Identify which cell holds the provided text, then report its (X, Y) central coordinate. 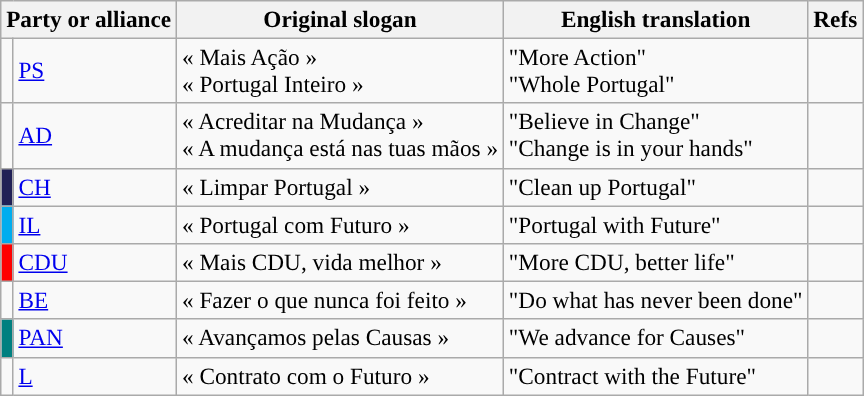
« Fazer o que nunca foi feito » (340, 300)
L (95, 376)
« Acreditar na Mudança »« A mudança está nas tuas mãos » (340, 136)
"Portugal with Future" (655, 224)
Party or alliance (89, 19)
"Do what has never been done" (655, 300)
Original slogan (340, 19)
« Mais CDU, vida melhor » (340, 262)
"Clean up Portugal" (655, 187)
« Limpar Portugal » (340, 187)
IL (95, 224)
"More Action" "Whole Portugal" (655, 70)
PS (95, 70)
CH (95, 187)
AD (95, 136)
« Portugal com Futuro » (340, 224)
"We advance for Causes" (655, 338)
CDU (95, 262)
BE (95, 300)
"Believe in Change""Change is in your hands" (655, 136)
« Mais Ação » « Portugal Inteiro » (340, 70)
« Avançamos pelas Causas » (340, 338)
Refs (836, 19)
"Contract with the Future" (655, 376)
« Contrato com o Futuro » (340, 376)
English translation (655, 19)
"More CDU, better life" (655, 262)
PAN (95, 338)
